Search for the cell housing the specified text and yield its (x, y) center coordinate. 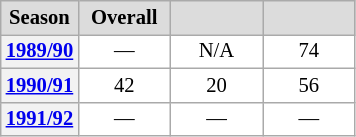
74 (309, 51)
1991/92 (40, 119)
1990/91 (40, 85)
N/A (216, 51)
42 (124, 85)
Overall (124, 17)
20 (216, 85)
56 (309, 85)
Season (40, 17)
1989/90 (40, 51)
